Provide the (x, y) coordinate of the cell's center where the given text is located.  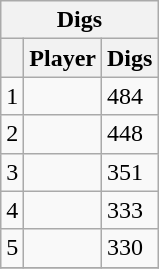
4 (12, 210)
5 (12, 248)
2 (12, 134)
3 (12, 172)
330 (130, 248)
484 (130, 96)
351 (130, 172)
Player (63, 58)
1 (12, 96)
333 (130, 210)
448 (130, 134)
